Output the (X, Y) coordinate of the center of the cell containing the given text.  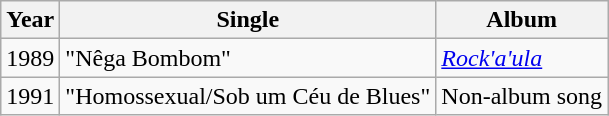
1991 (30, 96)
"Nêga Bombom" (248, 58)
Single (248, 20)
"Homossexual/Sob um Céu de Blues" (248, 96)
Non-album song (522, 96)
1989 (30, 58)
Rock'a'ula (522, 58)
Album (522, 20)
Year (30, 20)
